Detect which cell encompasses the target text, then output its [x, y] center coordinate. 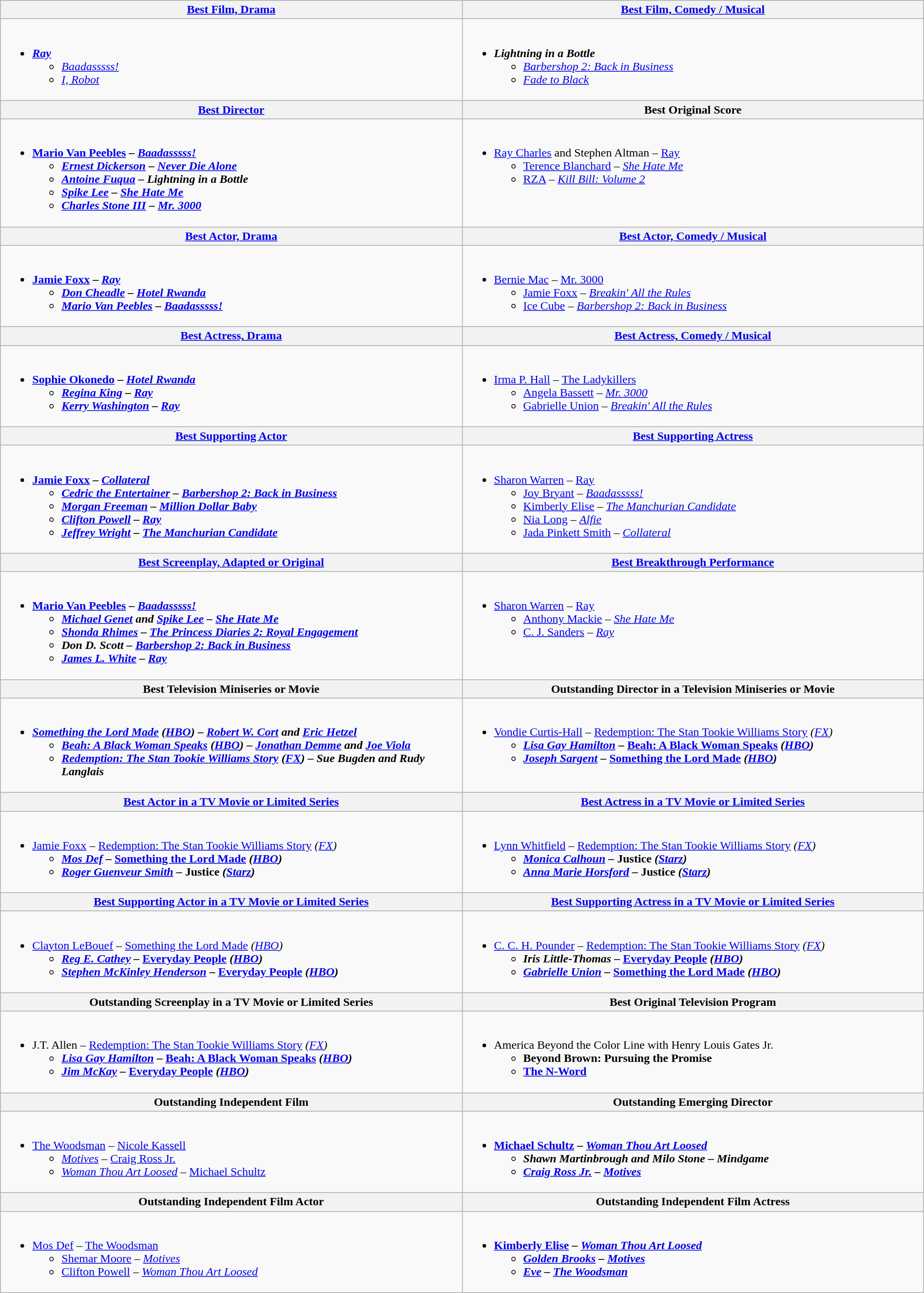
Ray Charles and Stephen Altman – RayTerence Blanchard – She Hate MeRZA – Kill Bill: Volume 2 [693, 173]
J.T. Allen – Redemption: The Stan Tookie Williams Story (FX)Lisa Gay Hamilton – Beah: A Black Woman Speaks (HBO)Jim McKay – Everyday People (HBO) [231, 1052]
Outstanding Independent Film Actor [231, 1202]
Michael Schultz – Woman Thou Art LoosedShawn Martinbrough and Milo Stone – MindgameCraig Ross Jr. – Motives [693, 1152]
Bernie Mac – Mr. 3000Jamie Foxx – Breakin' All the RulesIce Cube – Barbershop 2: Back in Business [693, 286]
Lightning in a BottleBarbershop 2: Back in BusinessFade to Black [693, 59]
Jamie Foxx – RayDon Cheadle – Hotel RwandaMario Van Peebles – Baadasssss! [231, 286]
Best Actress in a TV Movie or Limited Series [693, 802]
Best Original Television Program [693, 1002]
Best Film, Drama [231, 10]
Best Actress, Comedy / Musical [693, 336]
Lynn Whitfield – Redemption: The Stan Tookie Williams Story (FX)Monica Calhoun – Justice (Starz)Anna Marie Horsford – Justice (Starz) [693, 852]
Clayton LeBouef – Something the Lord Made (HBO)Reg E. Cathey – Everyday People (HBO)Stephen McKinley Henderson – Everyday People (HBO) [231, 952]
Best Director [231, 110]
Best Breakthrough Performance [693, 562]
Best Supporting Actor in a TV Movie or Limited Series [231, 902]
Best Screenplay, Adapted or Original [231, 562]
Outstanding Independent Film [231, 1102]
Best Supporting Actress in a TV Movie or Limited Series [693, 902]
Sharon Warren – RayAnthony Mackie – She Hate MeC. J. Sanders – Ray [693, 625]
Best Supporting Actor [231, 436]
Mos Def – The WoodsmanShemar Moore – MotivesClifton Powell – Woman Thou Art Loosed [231, 1252]
Best Actor, Comedy / Musical [693, 236]
Best Television Miniseries or Movie [231, 689]
Outstanding Director in a Television Miniseries or Movie [693, 689]
Best Film, Comedy / Musical [693, 10]
The Woodsman – Nicole KassellMotives – Craig Ross Jr.Woman Thou Art Loosed – Michael Schultz [231, 1152]
RayBaadasssss!I, Robot [231, 59]
Kimberly Elise – Woman Thou Art LoosedGolden Brooks – MotivesEve – The Woodsman [693, 1252]
America Beyond the Color Line with Henry Louis Gates Jr.Beyond Brown: Pursuing the PromiseThe N-Word [693, 1052]
Irma P. Hall – The LadykillersAngela Bassett – Mr. 3000Gabrielle Union – Breakin' All the Rules [693, 386]
Sharon Warren – RayJoy Bryant – Baadasssss!Kimberly Elise – The Manchurian CandidateNia Long – AlfieJada Pinkett Smith – Collateral [693, 499]
Best Supporting Actress [693, 436]
Best Actor, Drama [231, 236]
Sophie Okonedo – Hotel RwandaRegina King – RayKerry Washington – Ray [231, 386]
Outstanding Emerging Director [693, 1102]
Best Original Score [693, 110]
Best Actress, Drama [231, 336]
Outstanding Screenplay in a TV Movie or Limited Series [231, 1002]
Outstanding Independent Film Actress [693, 1202]
Jamie Foxx – Redemption: The Stan Tookie Williams Story (FX)Mos Def – Something the Lord Made (HBO)Roger Guenveur Smith – Justice (Starz) [231, 852]
Best Actor in a TV Movie or Limited Series [231, 802]
